Locate the cell with the specified text and output its (X, Y) center coordinate. 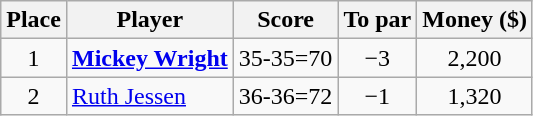
2,200 (475, 58)
−3 (378, 58)
Mickey Wright (150, 58)
36-36=72 (286, 96)
2 (34, 96)
1 (34, 58)
Score (286, 20)
−1 (378, 96)
Ruth Jessen (150, 96)
Place (34, 20)
1,320 (475, 96)
To par (378, 20)
Money ($) (475, 20)
35-35=70 (286, 58)
Player (150, 20)
